Pinpoint the cell where the given text exists, returning its [X, Y] midpoint coordinate. 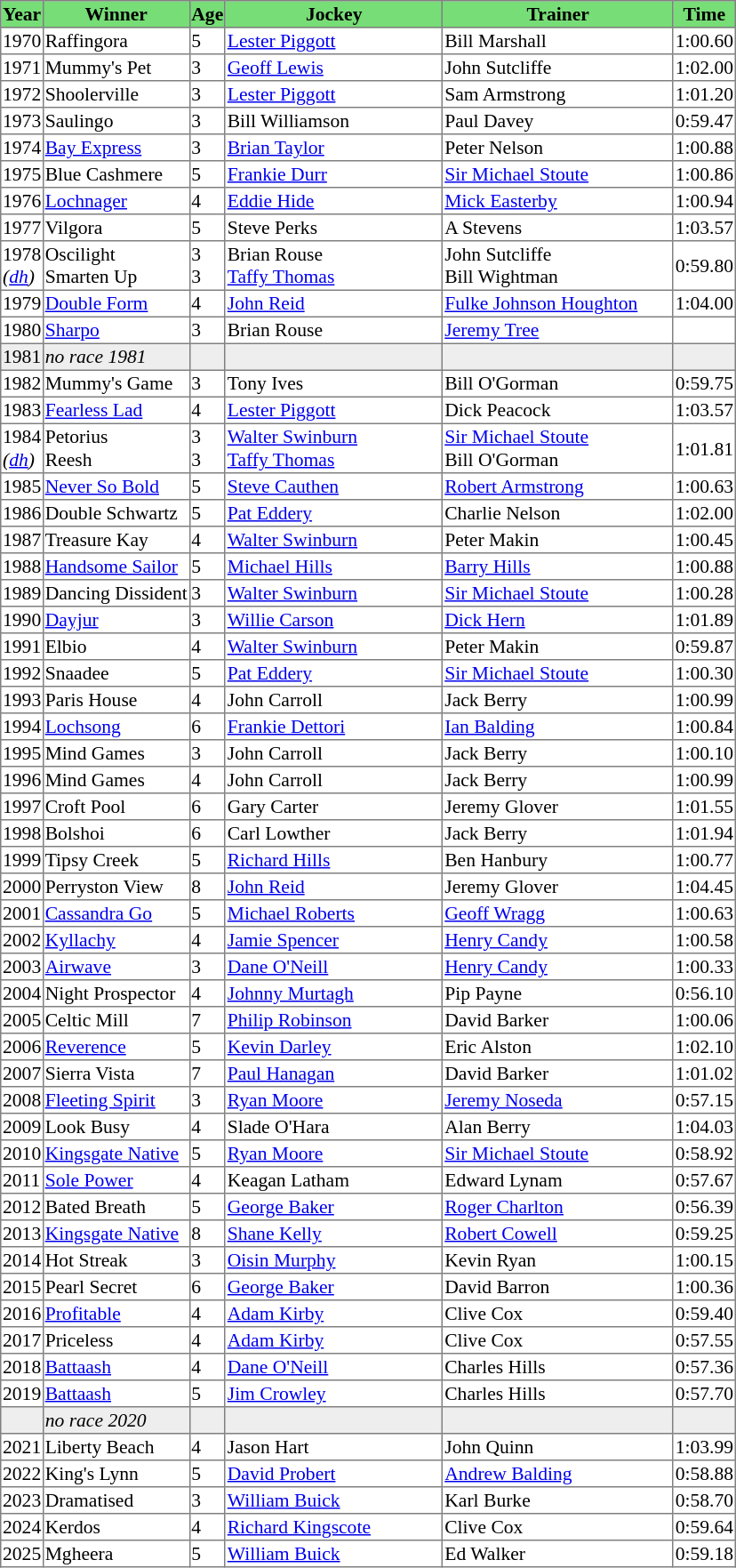
Never So Bold [116, 486]
Carl Lowther [333, 833]
2021 [22, 1447]
Pip Payne [558, 993]
Steve Perks [333, 228]
Frankie Dettori [333, 727]
0:57.70 [704, 1394]
Karl Burke [558, 1500]
2009 [22, 1127]
1:01.20 [704, 94]
1994 [22, 727]
no race 1981 [116, 357]
Dayjur [116, 620]
1:00.45 [704, 540]
2019 [22, 1394]
Sharpo [116, 330]
Robert Cowell [558, 1234]
King's Lynn [116, 1474]
Roger Charlton [558, 1207]
2014 [22, 1260]
Tipsy Creek [116, 860]
0:57.15 [704, 1100]
Dramatised [116, 1500]
Bated Breath [116, 1207]
0:57.55 [704, 1340]
Barry Hills [558, 567]
Dick Hern [558, 620]
0:56.39 [704, 1207]
0:59.40 [704, 1314]
Mick Easterby [558, 201]
OscilightSmarten Up [116, 266]
1:00.30 [704, 673]
Ed Walker [558, 1554]
1978(dh) [22, 266]
2001 [22, 913]
0:58.70 [704, 1500]
Richard Kingscote [333, 1527]
1:00.06 [704, 1020]
Peter Nelson [558, 148]
1972 [22, 94]
Michael Hills [333, 567]
1:04.45 [704, 887]
Kerdos [116, 1527]
1975 [22, 174]
2000 [22, 887]
1974 [22, 148]
Raffingora [116, 41]
Ian Balding [558, 727]
1993 [22, 700]
Sir Michael StouteBill O'Gorman [558, 448]
2017 [22, 1340]
1:00.10 [704, 753]
1:01.02 [704, 1073]
0:59.18 [704, 1554]
Snaadee [116, 673]
Steve Cauthen [333, 486]
1:01.55 [704, 807]
1:00.58 [704, 940]
1999 [22, 860]
1986 [22, 513]
Shoolerville [116, 94]
Hot Streak [116, 1260]
Bill Williamson [333, 121]
Night Prospector [116, 993]
Croft Pool [116, 807]
Elbio [116, 647]
Liberty Beach [116, 1447]
1:00.77 [704, 860]
1:00.28 [704, 593]
1973 [22, 121]
1970 [22, 41]
Johnny Murtagh [333, 993]
1988 [22, 567]
Brian Taylor [333, 148]
Bill Marshall [558, 41]
Double Form [116, 303]
1:02.10 [704, 1047]
John Quinn [558, 1447]
Kevin Darley [333, 1047]
Slade O'Hara [333, 1127]
2003 [22, 967]
Jockey [333, 14]
Dick Peacock [558, 410]
Fulke Johnson Houghton [558, 303]
Bay Express [116, 148]
1989 [22, 593]
Sole Power [116, 1180]
1:00.84 [704, 727]
A Stevens [558, 228]
Jamie Spencer [333, 940]
Sierra Vista [116, 1073]
Priceless [116, 1340]
Jeremy Tree [558, 330]
Bolshoi [116, 833]
1:00.60 [704, 41]
Charlie Nelson [558, 513]
2015 [22, 1287]
Pearl Secret [116, 1287]
Mummy's Pet [116, 68]
1:04.03 [704, 1127]
2008 [22, 1100]
0:58.88 [704, 1474]
Eddie Hide [333, 201]
Jeremy Noseda [558, 1100]
1984(dh) [22, 448]
Jim Crowley [333, 1394]
Fearless Lad [116, 410]
1:00.86 [704, 174]
0:59.87 [704, 647]
1976 [22, 201]
Jason Hart [333, 1447]
1987 [22, 540]
Geoff Lewis [333, 68]
John SutcliffeBill Wightman [558, 266]
Ben Hanbury [558, 860]
1983 [22, 410]
Paul Hanagan [333, 1073]
2006 [22, 1047]
Treasure Kay [116, 540]
Philip Robinson [333, 1020]
Shane Kelly [333, 1234]
Gary Carter [333, 807]
0:57.36 [704, 1367]
2005 [22, 1020]
PetoriusReesh [116, 448]
2022 [22, 1474]
Sam Armstrong [558, 94]
Brian RouseTaffy Thomas [333, 266]
1:04.00 [704, 303]
1971 [22, 68]
1997 [22, 807]
1995 [22, 753]
David Barron [558, 1287]
2024 [22, 1527]
0:59.47 [704, 121]
Bill O'Gorman [558, 383]
1:00.33 [704, 967]
Lochnager [116, 201]
2004 [22, 993]
Saulingo [116, 121]
Time [704, 14]
1996 [22, 780]
2016 [22, 1314]
Double Schwartz [116, 513]
Look Busy [116, 1127]
1985 [22, 486]
1:00.15 [704, 1260]
Mgheera [116, 1554]
Lochsong [116, 727]
Eric Alston [558, 1047]
Frankie Durr [333, 174]
1991 [22, 647]
Tony Ives [333, 383]
Profitable [116, 1314]
Oisin Murphy [333, 1260]
1:00.36 [704, 1287]
Reverence [116, 1047]
2002 [22, 940]
Andrew Balding [558, 1474]
2010 [22, 1154]
0:58.92 [704, 1154]
1982 [22, 383]
2007 [22, 1073]
Walter SwinburnTaffy Thomas [333, 448]
Alan Berry [558, 1127]
Michael Roberts [333, 913]
1:01.89 [704, 620]
Paris House [116, 700]
Geoff Wragg [558, 913]
0:59.75 [704, 383]
0:59.80 [704, 266]
2018 [22, 1367]
Keagan Latham [333, 1180]
Paul Davey [558, 121]
Celtic Mill [116, 1020]
Dancing Dissident [116, 593]
Handsome Sailor [116, 567]
1998 [22, 833]
Willie Carson [333, 620]
Fleeting Spirit [116, 1100]
Vilgora [116, 228]
1990 [22, 620]
2011 [22, 1180]
Airwave [116, 967]
1977 [22, 228]
Edward Lynam [558, 1180]
Kyllachy [116, 940]
0:57.67 [704, 1180]
Brian Rouse [333, 330]
Mummy's Game [116, 383]
2013 [22, 1234]
1981 [22, 357]
0:59.25 [704, 1234]
Winner [116, 14]
2023 [22, 1500]
1979 [22, 303]
Robert Armstrong [558, 486]
Perryston View [116, 887]
0:56.10 [704, 993]
Kevin Ryan [558, 1260]
Cassandra Go [116, 913]
2012 [22, 1207]
David Probert [333, 1474]
Age [207, 14]
Trainer [558, 14]
Richard Hills [333, 860]
1980 [22, 330]
John Sutcliffe [558, 68]
1992 [22, 673]
0:59.64 [704, 1527]
1:03.99 [704, 1447]
Year [22, 14]
1:00.94 [704, 201]
2025 [22, 1554]
1:01.81 [704, 448]
Blue Cashmere [116, 174]
1:01.94 [704, 833]
no race 2020 [116, 1420]
